Determine the [X, Y] coordinate at the center of the cell enclosing the given text.  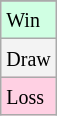
Win [28, 20]
Draw [28, 58]
Loss [28, 96]
